Scan for the cell matching the given text and deliver its (x, y) coordinate at center. 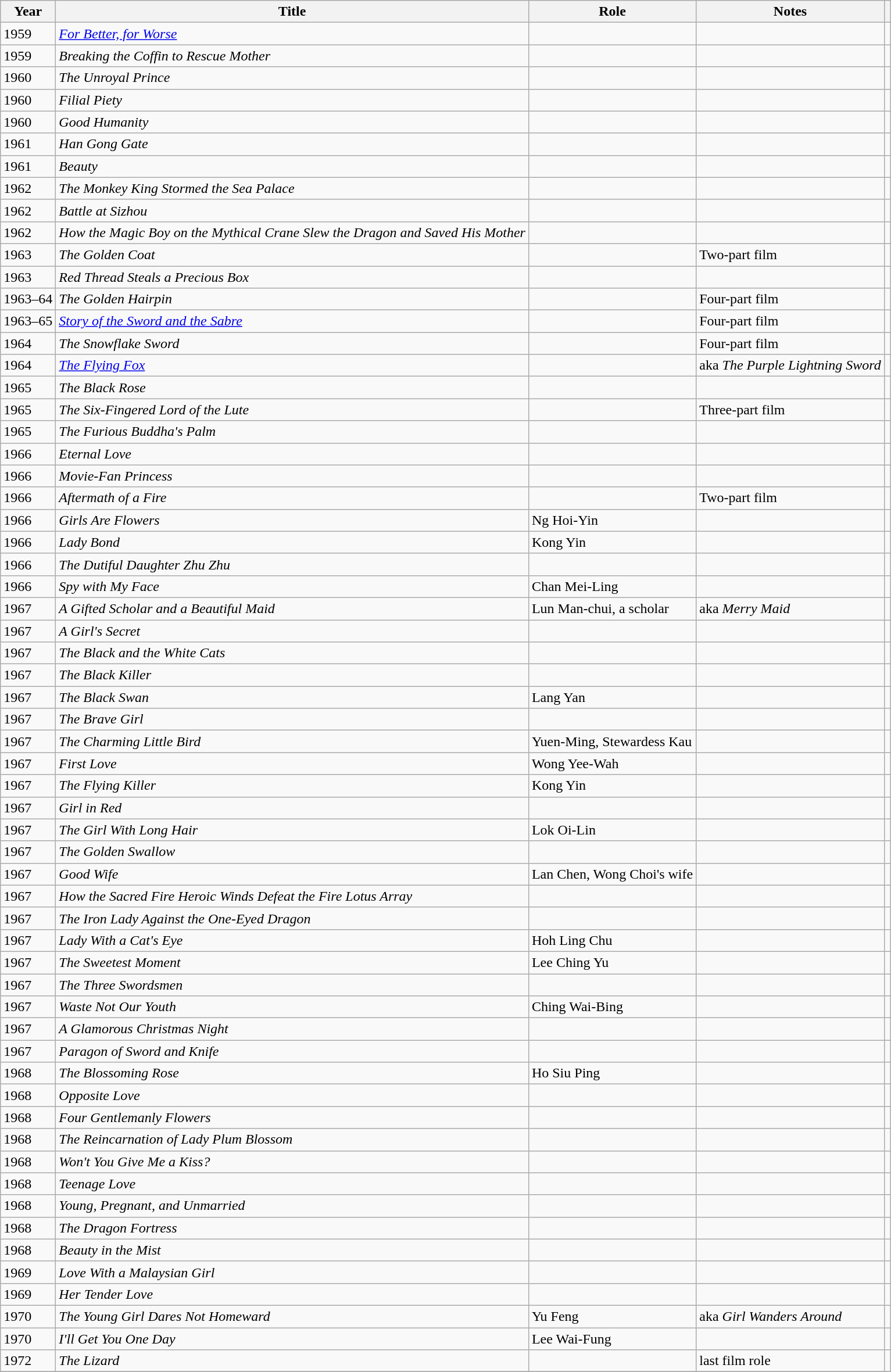
The Black Killer (292, 675)
Her Tender Love (292, 1294)
Good Humanity (292, 122)
1963–65 (28, 321)
First Love (292, 764)
The Charming Little Bird (292, 741)
Chan Mei-Ling (612, 586)
Lady With a Cat's Eye (292, 940)
A Glamorous Christmas Night (292, 1029)
The Furious Buddha's Palm (292, 432)
Lady Bond (292, 542)
The Unroyal Prince (292, 78)
For Better, for Worse (292, 34)
1972 (28, 1361)
Yuen-Ming, Stewardess Kau (612, 741)
A Gifted Scholar and a Beautiful Maid (292, 608)
Young, Pregnant, and Unmarried (292, 1206)
Lee Wai-Fung (612, 1338)
aka Girl Wanders Around (790, 1316)
last film role (790, 1361)
Lun Man-chui, a scholar (612, 608)
The Young Girl Dares Not Homeward (292, 1316)
aka Merry Maid (790, 608)
Four Gentlemanly Flowers (292, 1117)
The Snowflake Sword (292, 343)
The Girl With Long Hair (292, 830)
The Iron Lady Against the One-Eyed Dragon (292, 918)
The Six-Fingered Lord of the Lute (292, 410)
Red Thread Steals a Precious Box (292, 277)
Love With a Malaysian Girl (292, 1272)
Ho Siu Ping (612, 1073)
Aftermath of a Fire (292, 498)
Ching Wai-Bing (612, 1007)
Beauty (292, 166)
Waste Not Our Youth (292, 1007)
I'll Get You One Day (292, 1338)
The Sweetest Moment (292, 962)
The Blossoming Rose (292, 1073)
Filial Piety (292, 100)
Teenage Love (292, 1184)
Yu Feng (612, 1316)
The Black Swan (292, 697)
The Black and the White Cats (292, 653)
The Golden Hairpin (292, 299)
How the Magic Boy on the Mythical Crane Slew the Dragon and Saved His Mother (292, 232)
The Brave Girl (292, 719)
Hoh Ling Chu (612, 940)
The Flying Killer (292, 786)
The Golden Swallow (292, 852)
Good Wife (292, 874)
Story of the Sword and the Sabre (292, 321)
Role (612, 12)
The Golden Coat (292, 255)
Year (28, 12)
Eternal Love (292, 454)
The Reincarnation of Lady Plum Blossom (292, 1140)
Beauty in the Mist (292, 1250)
The Dutiful Daughter Zhu Zhu (292, 564)
Spy with My Face (292, 586)
The Dragon Fortress (292, 1228)
Paragon of Sword and Knife (292, 1051)
Lee Ching Yu (612, 962)
Notes (790, 12)
Han Gong Gate (292, 144)
Wong Yee-Wah (612, 764)
Three-part film (790, 410)
aka The Purple Lightning Sword (790, 366)
Opposite Love (292, 1095)
Girls Are Flowers (292, 520)
The Monkey King Stormed the Sea Palace (292, 188)
How the Sacred Fire Heroic Winds Defeat the Fire Lotus Array (292, 896)
The Three Swordsmen (292, 985)
Breaking the Coffin to Rescue Mother (292, 56)
Ng Hoi-Yin (612, 520)
Lang Yan (612, 697)
Battle at Sizhou (292, 210)
Girl in Red (292, 808)
A Girl's Secret (292, 631)
Won't You Give Me a Kiss? (292, 1162)
Movie-Fan Princess (292, 476)
The Flying Fox (292, 366)
Title (292, 12)
Lok Oi-Lin (612, 830)
The Lizard (292, 1361)
The Black Rose (292, 388)
1963–64 (28, 299)
Lan Chen, Wong Choi's wife (612, 874)
